Find where the given text appears and provide that cell's center as (X, Y) coordinate. 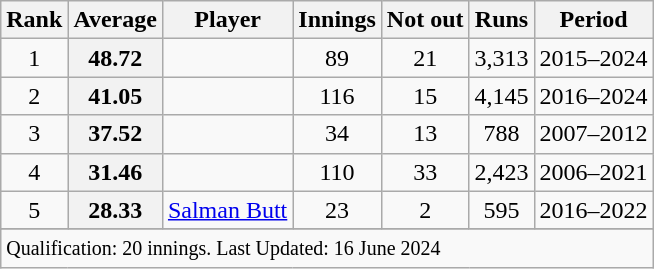
788 (502, 134)
3 (34, 134)
Qualification: 20 innings. Last Updated: 16 June 2024 (327, 248)
3,313 (502, 58)
Rank (34, 20)
21 (425, 58)
2006–2021 (594, 172)
Innings (337, 20)
89 (337, 58)
Average (116, 20)
13 (425, 134)
2,423 (502, 172)
15 (425, 96)
2007–2012 (594, 134)
28.33 (116, 210)
41.05 (116, 96)
Salman Butt (227, 210)
116 (337, 96)
Not out (425, 20)
Runs (502, 20)
34 (337, 134)
1 (34, 58)
Period (594, 20)
4 (34, 172)
4,145 (502, 96)
2016–2024 (594, 96)
37.52 (116, 134)
2016–2022 (594, 210)
23 (337, 210)
33 (425, 172)
595 (502, 210)
110 (337, 172)
2015–2024 (594, 58)
5 (34, 210)
48.72 (116, 58)
31.46 (116, 172)
Player (227, 20)
